Find where the given text appears and provide that cell's center as [x, y] coordinate. 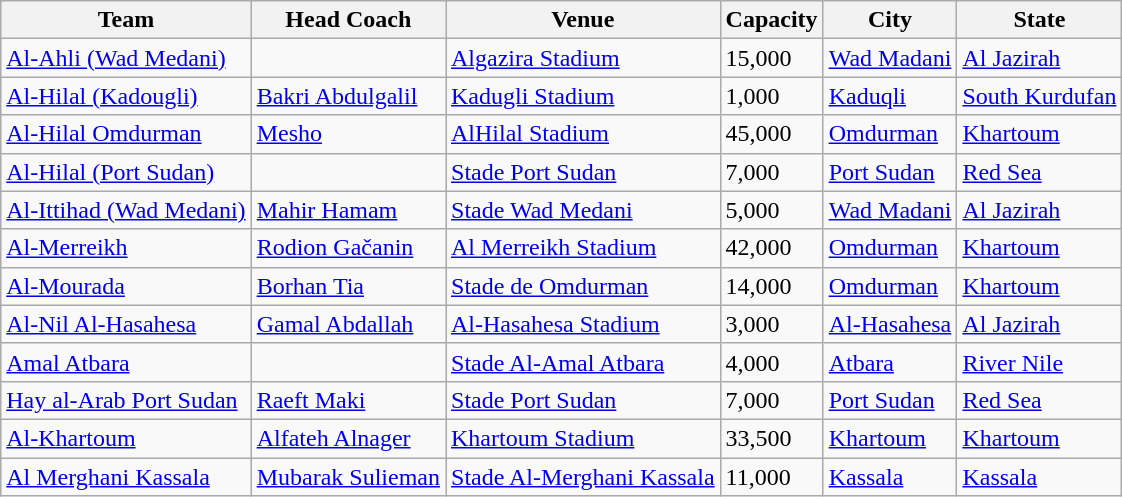
14,000 [772, 286]
Al-Ittihad (Wad Medani) [126, 210]
Al-Hasahesa Stadium [584, 324]
Al-Ahli (Wad Medani) [126, 58]
Mesho [348, 134]
3,000 [772, 324]
Al-Hasahesa [890, 324]
33,500 [772, 438]
Kadugli Stadium [584, 96]
Hay al-Arab Port Sudan [126, 400]
Al-Merreikh [126, 248]
River Nile [1040, 362]
Stade de Omdurman [584, 286]
15,000 [772, 58]
Head Coach [348, 20]
Stade Al-Merghani Kassala [584, 477]
Al-Hilal (Port Sudan) [126, 172]
Al-Nil Al-Hasahesa [126, 324]
42,000 [772, 248]
Bakri Abdulgalil [348, 96]
Atbara [890, 362]
Al-Mourada [126, 286]
City [890, 20]
Mahir Hamam [348, 210]
State [1040, 20]
1,000 [772, 96]
Stade Al-Amal Atbara [584, 362]
Al-Hilal Omdurman [126, 134]
Mubarak Sulieman [348, 477]
Amal Atbara [126, 362]
Al Merghani Kassala [126, 477]
Al Merreikh Stadium [584, 248]
Team [126, 20]
Al-Khartoum [126, 438]
AlHilal Stadium [584, 134]
Al-Hilal (Kadougli) [126, 96]
Algazira Stadium [584, 58]
5,000 [772, 210]
Venue [584, 20]
4,000 [772, 362]
11,000 [772, 477]
Stade Wad Medani [584, 210]
Borhan Tia [348, 286]
South Kurdufan [1040, 96]
Gamal Abdallah [348, 324]
Kaduqli [890, 96]
Khartoum Stadium [584, 438]
Raeft Maki [348, 400]
Alfateh Alnager [348, 438]
Capacity [772, 20]
Rodion Gačanin [348, 248]
45,000 [772, 134]
